For the text-containing cell, return its midpoint in (x, y) coordinate format. 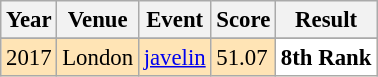
51.07 (244, 58)
London (98, 58)
2017 (29, 58)
8th Rank (326, 58)
Venue (98, 20)
Result (326, 20)
javelin (174, 58)
Event (174, 20)
Score (244, 20)
Year (29, 20)
